Determine the (X, Y) coordinate at the center of the cell enclosing the given text.  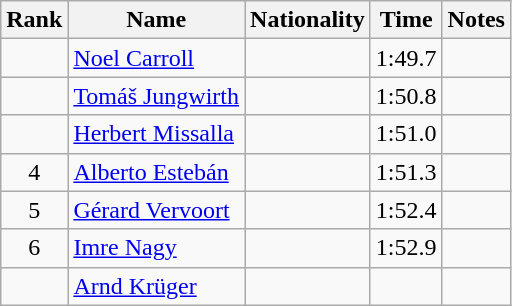
1:52.9 (406, 248)
Name (156, 20)
Noel Carroll (156, 58)
1:49.7 (406, 58)
Gérard Vervoort (156, 210)
Rank (34, 20)
1:52.4 (406, 210)
Alberto Estebán (156, 172)
1:51.3 (406, 172)
Time (406, 20)
Imre Nagy (156, 248)
1:50.8 (406, 96)
Nationality (308, 20)
6 (34, 248)
5 (34, 210)
1:51.0 (406, 134)
Herbert Missalla (156, 134)
Arnd Krüger (156, 286)
Notes (476, 20)
Tomáš Jungwirth (156, 96)
4 (34, 172)
